Provide the [x, y] coordinate of the cell's center where the given text is located.  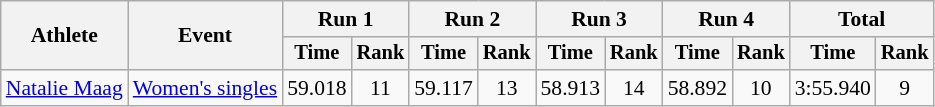
Total [862, 19]
58.913 [570, 88]
Athlete [64, 36]
Run 1 [346, 19]
Event [205, 36]
59.117 [444, 88]
Run 3 [600, 19]
58.892 [698, 88]
13 [507, 88]
Natalie Maag [64, 88]
9 [905, 88]
Run 2 [472, 19]
11 [381, 88]
10 [761, 88]
Women's singles [205, 88]
14 [634, 88]
Run 4 [726, 19]
59.018 [316, 88]
3:55.940 [833, 88]
